Locate the cell with the specified text and output its [x, y] center coordinate. 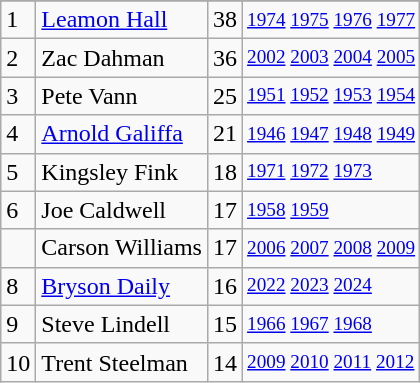
9 [18, 324]
Carson Williams [122, 248]
1974 1975 1976 1977 [332, 20]
2006 2007 2008 2009 [332, 248]
2009 2010 2011 2012 [332, 362]
1951 1952 1953 1954 [332, 96]
Bryson Daily [122, 286]
Pete Vann [122, 96]
1946 1947 1948 1949 [332, 134]
Trent Steelman [122, 362]
1 [18, 20]
2002 2003 2004 2005 [332, 58]
8 [18, 286]
1971 1972 1973 [332, 172]
38 [224, 20]
10 [18, 362]
Kingsley Fink [122, 172]
Joe Caldwell [122, 210]
Leamon Hall [122, 20]
3 [18, 96]
4 [18, 134]
Zac Dahman [122, 58]
Arnold Galiffa [122, 134]
18 [224, 172]
16 [224, 286]
15 [224, 324]
Steve Lindell [122, 324]
5 [18, 172]
21 [224, 134]
6 [18, 210]
1958 1959 [332, 210]
1966 1967 1968 [332, 324]
25 [224, 96]
36 [224, 58]
2022 2023 2024 [332, 286]
2 [18, 58]
14 [224, 362]
